Determine the [X, Y] coordinate at the center of the cell enclosing the given text.  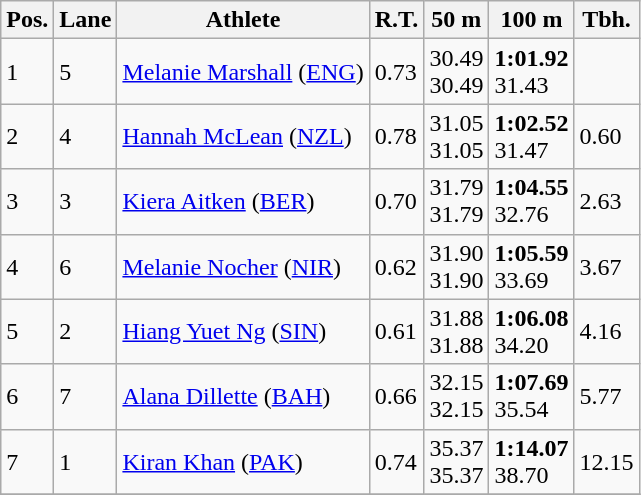
0.66 [396, 396]
0.60 [606, 136]
Kiran Khan (PAK) [243, 462]
100 m [532, 20]
1:05.5933.69 [532, 266]
1:04.5532.76 [532, 202]
R.T. [396, 20]
1:02.5231.47 [532, 136]
0.61 [396, 332]
1:06.0834.20 [532, 332]
31.8831.88 [456, 332]
3.67 [606, 266]
Pos. [28, 20]
31.7931.79 [456, 202]
0.73 [396, 72]
1:07.6935.54 [532, 396]
12.15 [606, 462]
Melanie Marshall (ENG) [243, 72]
Hiang Yuet Ng (SIN) [243, 332]
35.3735.37 [456, 462]
0.74 [396, 462]
4.16 [606, 332]
Kiera Aitken (BER) [243, 202]
0.70 [396, 202]
2.63 [606, 202]
Lane [86, 20]
Melanie Nocher (NIR) [243, 266]
31.9031.90 [456, 266]
31.0531.05 [456, 136]
Alana Dillette (BAH) [243, 396]
Tbh. [606, 20]
32.1532.15 [456, 396]
0.62 [396, 266]
Hannah McLean (NZL) [243, 136]
30.4930.49 [456, 72]
1:01.9231.43 [532, 72]
1:14.0738.70 [532, 462]
0.78 [396, 136]
Athlete [243, 20]
5.77 [606, 396]
50 m [456, 20]
